Search for the cell housing the specified text and yield its (X, Y) center coordinate. 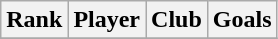
Club (177, 20)
Player (107, 20)
Rank (34, 20)
Goals (242, 20)
